Capture the cell that displays the provided text and extract its [X, Y] central coordinate. 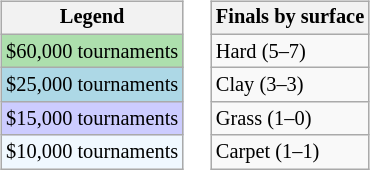
$15,000 tournaments [92, 119]
Grass (1–0) [290, 119]
$60,000 tournaments [92, 51]
Legend [92, 18]
Hard (5–7) [290, 51]
Clay (3–3) [290, 85]
$10,000 tournaments [92, 152]
$25,000 tournaments [92, 85]
Carpet (1–1) [290, 152]
Finals by surface [290, 18]
